Output the (x, y) coordinate of the center of the cell containing the given text.  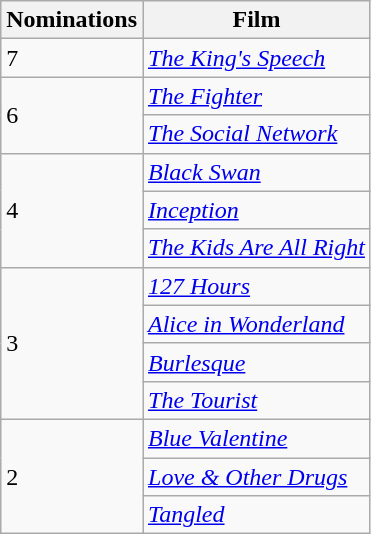
6 (72, 115)
Film (256, 20)
The Social Network (256, 134)
Alice in Wonderland (256, 324)
Black Swan (256, 172)
Tangled (256, 515)
Burlesque (256, 362)
127 Hours (256, 286)
Nominations (72, 20)
The King's Speech (256, 58)
Inception (256, 210)
2 (72, 476)
The Tourist (256, 400)
3 (72, 343)
The Kids Are All Right (256, 248)
Blue Valentine (256, 438)
The Fighter (256, 96)
4 (72, 210)
7 (72, 58)
Love & Other Drugs (256, 477)
